Return the [x, y] coordinate for the center point of the cell that contains the specified text.  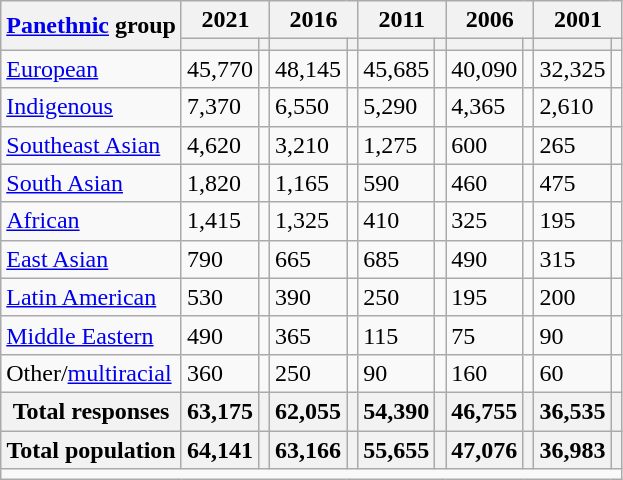
45,770 [220, 69]
64,141 [220, 449]
Panethnic group [92, 26]
365 [308, 335]
1,165 [308, 183]
200 [572, 297]
36,983 [572, 449]
45,685 [396, 69]
2,610 [572, 107]
4,365 [484, 107]
Indigenous [92, 107]
62,055 [308, 411]
55,655 [396, 449]
390 [308, 297]
Middle Eastern [92, 335]
36,535 [572, 411]
47,076 [484, 449]
360 [220, 373]
2016 [314, 20]
32,325 [572, 69]
63,175 [220, 411]
East Asian [92, 259]
40,090 [484, 69]
3,210 [308, 145]
265 [572, 145]
54,390 [396, 411]
46,755 [484, 411]
48,145 [308, 69]
1,325 [308, 221]
Total responses [92, 411]
African [92, 221]
1,415 [220, 221]
460 [484, 183]
Southeast Asian [92, 145]
7,370 [220, 107]
2021 [225, 20]
60 [572, 373]
Other/multiracial [92, 373]
1,820 [220, 183]
115 [396, 335]
European [92, 69]
475 [572, 183]
590 [396, 183]
2006 [490, 20]
75 [484, 335]
1,275 [396, 145]
530 [220, 297]
600 [484, 145]
Latin American [92, 297]
2001 [578, 20]
325 [484, 221]
4,620 [220, 145]
6,550 [308, 107]
665 [308, 259]
5,290 [396, 107]
790 [220, 259]
South Asian [92, 183]
410 [396, 221]
Total population [92, 449]
2011 [402, 20]
160 [484, 373]
315 [572, 259]
685 [396, 259]
63,166 [308, 449]
